Determine the (x, y) coordinate at the center of the cell enclosing the given text.  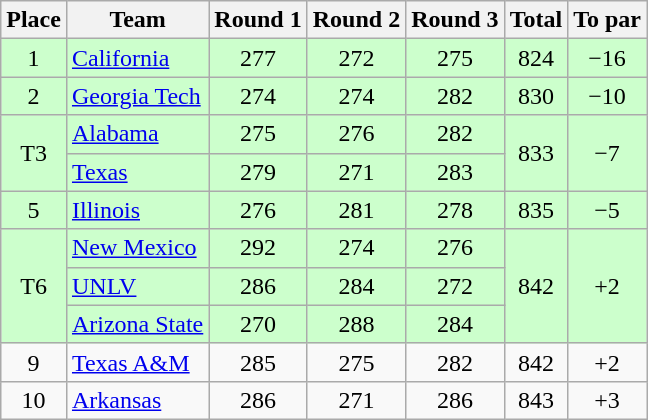
Illinois (137, 210)
−7 (608, 153)
California (137, 58)
T6 (34, 286)
281 (356, 210)
Arizona State (137, 324)
270 (258, 324)
292 (258, 248)
+3 (608, 400)
T3 (34, 153)
9 (34, 362)
Alabama (137, 134)
2 (34, 96)
278 (455, 210)
−16 (608, 58)
Team (137, 20)
288 (356, 324)
285 (258, 362)
UNLV (137, 286)
To par (608, 20)
5 (34, 210)
10 (34, 400)
824 (536, 58)
Texas (137, 172)
835 (536, 210)
283 (455, 172)
New Mexico (137, 248)
Place (34, 20)
−5 (608, 210)
833 (536, 153)
Round 1 (258, 20)
843 (536, 400)
830 (536, 96)
−10 (608, 96)
Round 2 (356, 20)
1 (34, 58)
Texas A&M (137, 362)
Arkansas (137, 400)
Total (536, 20)
279 (258, 172)
Round 3 (455, 20)
277 (258, 58)
Georgia Tech (137, 96)
